Determine the (x, y) coordinate at the center of the cell enclosing the given text.  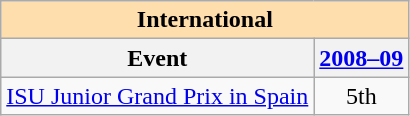
International (205, 20)
5th (362, 96)
Event (158, 58)
2008–09 (362, 58)
ISU Junior Grand Prix in Spain (158, 96)
